Provide the [X, Y] coordinate of the cell's center where the given text is located.  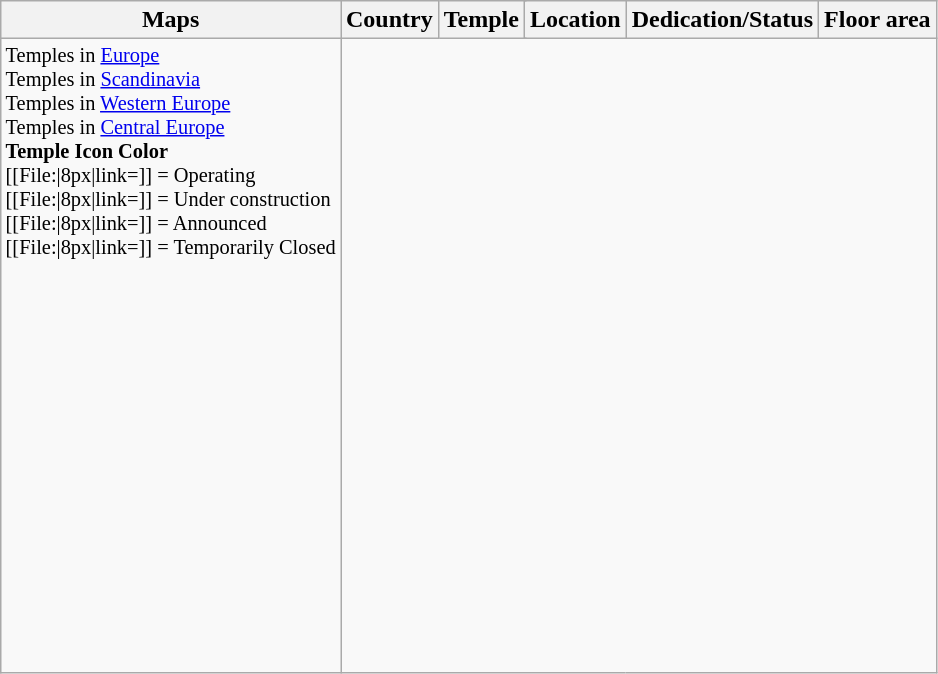
Floor area [878, 20]
Location [575, 20]
Country [389, 20]
Temple [481, 20]
Dedication/Status [722, 20]
Maps [171, 20]
